Output the [X, Y] coordinate of the center of the cell containing the given text.  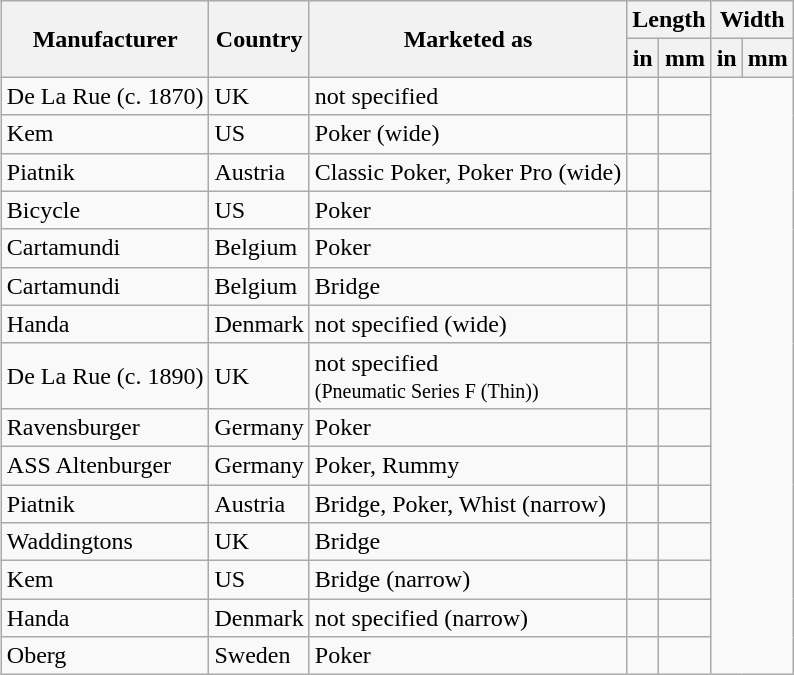
Sweden [259, 656]
ASS Altenburger [105, 465]
Length [669, 20]
Waddingtons [105, 542]
De La Rue (c. 1890) [105, 376]
Manufacturer [105, 39]
Poker, Rummy [468, 465]
Ravensburger [105, 427]
Bridge, Poker, Whist (narrow) [468, 503]
Marketed as [468, 39]
not specified [468, 96]
Classic Poker, Poker Pro (wide) [468, 172]
Country [259, 39]
Width [752, 20]
Oberg [105, 656]
not specified(Pneumatic Series F (Thin)) [468, 376]
De La Rue (c. 1870) [105, 96]
Bicycle [105, 210]
not specified (wide) [468, 324]
not specified (narrow) [468, 618]
Poker (wide) [468, 134]
Bridge (narrow) [468, 580]
